Provide the [x, y] coordinate of the cell's center where the given text is located.  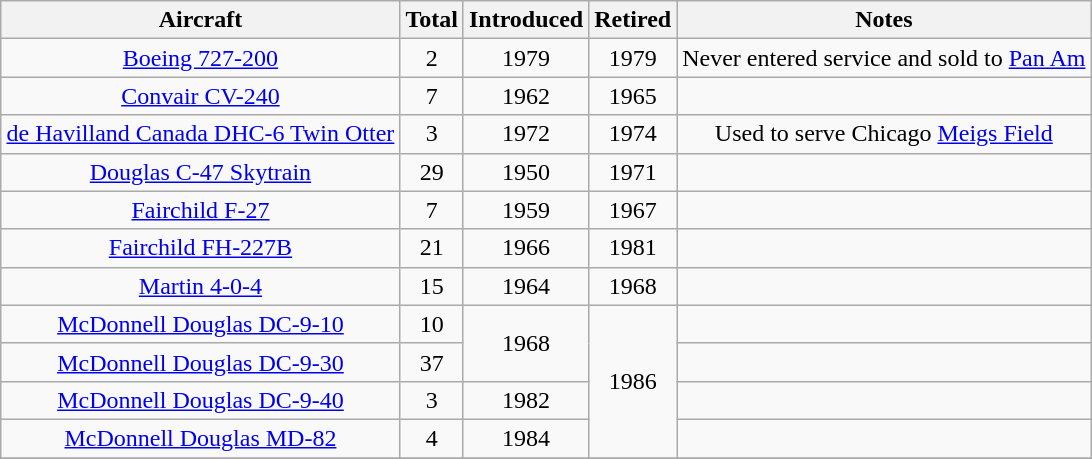
Aircraft [200, 20]
15 [432, 286]
1972 [526, 134]
1967 [633, 210]
1982 [526, 400]
4 [432, 438]
2 [432, 58]
1965 [633, 96]
1984 [526, 438]
21 [432, 248]
1981 [633, 248]
1950 [526, 172]
Fairchild F-27 [200, 210]
Introduced [526, 20]
29 [432, 172]
McDonnell Douglas DC-9-40 [200, 400]
Boeing 727-200 [200, 58]
McDonnell Douglas DC-9-10 [200, 324]
1959 [526, 210]
1974 [633, 134]
Fairchild FH-227B [200, 248]
Never entered service and sold to Pan Am [884, 58]
Used to serve Chicago Meigs Field [884, 134]
1964 [526, 286]
McDonnell Douglas MD-82 [200, 438]
Martin 4-0-4 [200, 286]
37 [432, 362]
Notes [884, 20]
Douglas C-47 Skytrain [200, 172]
Total [432, 20]
de Havilland Canada DHC-6 Twin Otter [200, 134]
McDonnell Douglas DC-9-30 [200, 362]
10 [432, 324]
Retired [633, 20]
1966 [526, 248]
1962 [526, 96]
1986 [633, 381]
Convair CV-240 [200, 96]
1971 [633, 172]
